Scan for the cell matching the given text and deliver its [X, Y] coordinate at center. 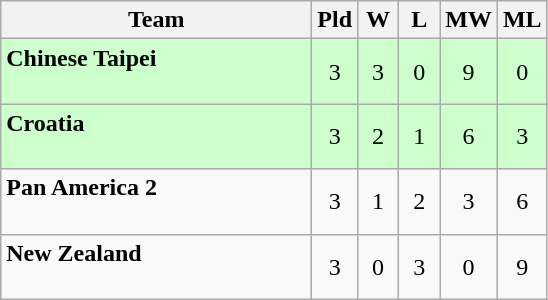
L [420, 20]
Croatia [156, 136]
MW [469, 20]
W [378, 20]
New Zealand [156, 266]
Team [156, 20]
ML [522, 20]
Chinese Taipei [156, 72]
Pld [335, 20]
Pan America 2 [156, 202]
